Return (X, Y) of the center of cell containing provided text 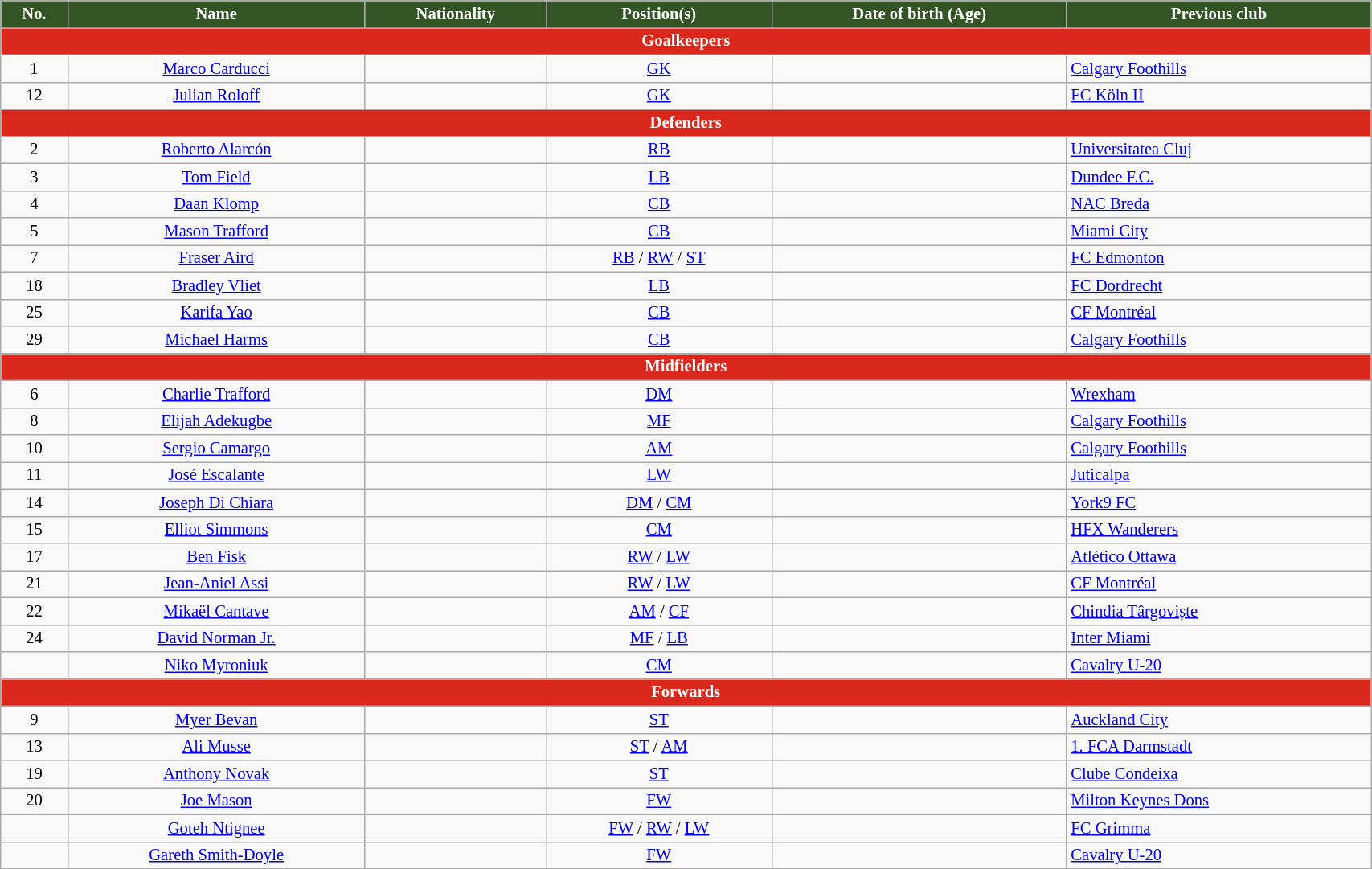
14 (35, 502)
FC Köln II (1218, 96)
Atlético Ottawa (1218, 557)
1. FCA Darmstadt (1218, 747)
Joe Mason (216, 801)
York9 FC (1218, 502)
AM / CF (659, 611)
Joseph Di Chiara (216, 502)
Jean-Aniel Assi (216, 584)
Clube Condeixa (1218, 774)
Mason Trafford (216, 231)
Daan Klomp (216, 204)
Gareth Smith-Doyle (216, 855)
Julian Roloff (216, 96)
HFX Wanderers (1218, 530)
4 (35, 204)
Bradley Vliet (216, 285)
FW / RW / LW (659, 828)
Inter Miami (1218, 638)
22 (35, 611)
Name (216, 14)
MF / LB (659, 638)
17 (35, 557)
FC Edmonton (1218, 258)
NAC Breda (1218, 204)
Position(s) (659, 14)
Ben Fisk (216, 557)
9 (35, 719)
David Norman Jr. (216, 638)
Niko Myroniuk (216, 665)
RB (659, 150)
Marco Carducci (216, 68)
Nationality (455, 14)
Auckland City (1218, 719)
20 (35, 801)
Myer Bevan (216, 719)
Midfielders (686, 367)
Chindia Târgoviște (1218, 611)
Juticalpa (1218, 475)
Michael Harms (216, 340)
Elijah Adekugbe (216, 421)
Charlie Trafford (216, 394)
No. (35, 14)
24 (35, 638)
19 (35, 774)
Roberto Alarcón (216, 150)
José Escalante (216, 475)
Wrexham (1218, 394)
Defenders (686, 123)
AM (659, 448)
25 (35, 313)
FC Grimma (1218, 828)
7 (35, 258)
8 (35, 421)
Miami City (1218, 231)
15 (35, 530)
11 (35, 475)
ST / AM (659, 747)
Forwards (686, 692)
Universitatea Cluj (1218, 150)
3 (35, 177)
21 (35, 584)
LW (659, 475)
13 (35, 747)
29 (35, 340)
Mikaël Cantave (216, 611)
Karifa Yao (216, 313)
MF (659, 421)
Previous club (1218, 14)
Goteh Ntignee (216, 828)
Milton Keynes Dons (1218, 801)
1 (35, 68)
5 (35, 231)
Dundee F.C. (1218, 177)
RB / RW / ST (659, 258)
Goalkeepers (686, 41)
Sergio Camargo (216, 448)
10 (35, 448)
Tom Field (216, 177)
Elliot Simmons (216, 530)
Date of birth (Age) (919, 14)
6 (35, 394)
DM (659, 394)
18 (35, 285)
2 (35, 150)
Ali Musse (216, 747)
FC Dordrecht (1218, 285)
Fraser Aird (216, 258)
12 (35, 96)
DM / CM (659, 502)
Anthony Novak (216, 774)
